Find where the given text appears and provide that cell's center as [x, y] coordinate. 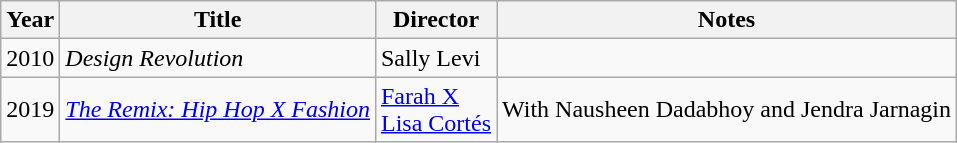
Farah XLisa Cortés [436, 110]
Sally Levi [436, 58]
2019 [30, 110]
Notes [727, 20]
2010 [30, 58]
Design Revolution [218, 58]
Director [436, 20]
Year [30, 20]
Title [218, 20]
With Nausheen Dadabhoy and Jendra Jarnagin [727, 110]
The Remix: Hip Hop X Fashion [218, 110]
